Locate the cell with the specified text and output its (X, Y) center coordinate. 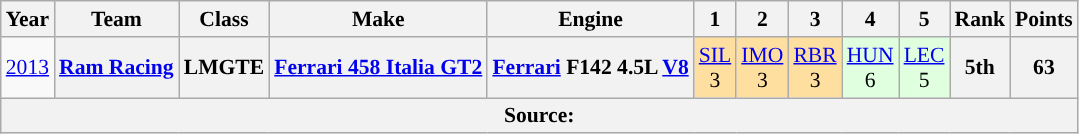
4 (870, 19)
SIL3 (716, 68)
LEC5 (924, 68)
2013 (28, 68)
Ferrari 458 Italia GT2 (378, 68)
Engine (590, 19)
5th (980, 68)
IMO3 (762, 68)
Make (378, 19)
Points (1044, 19)
Source: (540, 116)
RBR3 (814, 68)
HUN6 (870, 68)
2 (762, 19)
Team (116, 19)
63 (1044, 68)
Ferrari F142 4.5L V8 (590, 68)
Class (224, 19)
Year (28, 19)
5 (924, 19)
1 (716, 19)
Rank (980, 19)
LMGTE (224, 68)
3 (814, 19)
Ram Racing (116, 68)
